Extract the [X, Y] coordinate from the center of the cell holding the provided text.  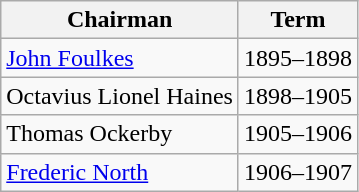
Frederic North [120, 172]
1898–1905 [298, 96]
1906–1907 [298, 172]
Octavius Lionel Haines [120, 96]
Thomas Ockerby [120, 134]
Term [298, 20]
1895–1898 [298, 58]
John Foulkes [120, 58]
Chairman [120, 20]
1905–1906 [298, 134]
